Extract the [x, y] coordinate from the center of the cell holding the provided text.  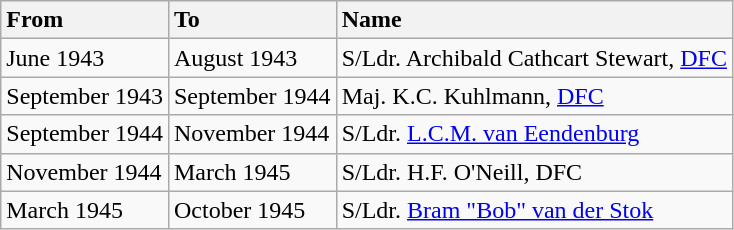
Maj. K.C. Kuhlmann, DFC [534, 96]
From [85, 20]
S/Ldr. Bram "Bob" van der Stok [534, 210]
September 1943 [85, 96]
Name [534, 20]
To [252, 20]
October 1945 [252, 210]
S/Ldr. Archibald Cathcart Stewart, DFC [534, 58]
June 1943 [85, 58]
August 1943 [252, 58]
S/Ldr. H.F. O'Neill, DFC [534, 172]
S/Ldr. L.C.M. van Eendenburg [534, 134]
